Output the (x, y) coordinate of the center of the cell containing the given text.  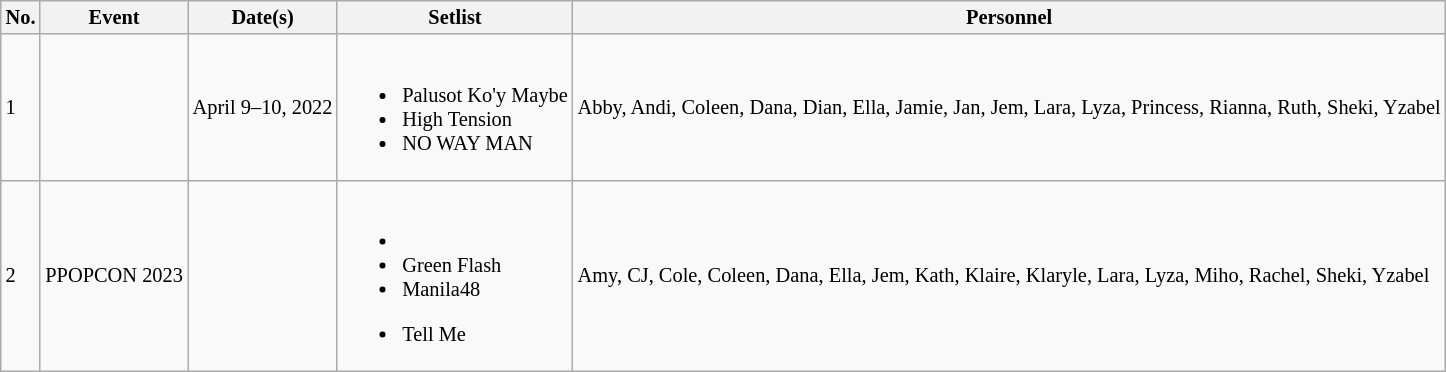
1 (21, 107)
PPOPCON 2023 (114, 276)
No. (21, 17)
Green FlashManila48Tell Me (454, 276)
Palusot Ko'y MaybeHigh TensionNO WAY MAN (454, 107)
April 9–10, 2022 (263, 107)
Date(s) (263, 17)
Personnel (1010, 17)
Event (114, 17)
Amy, CJ, Cole, Coleen, Dana, Ella, Jem, Kath, Klaire, Klaryle, Lara, Lyza, Miho, Rachel, Sheki, Yzabel (1010, 276)
2 (21, 276)
Setlist (454, 17)
Abby, Andi, Coleen, Dana, Dian, Ella, Jamie, Jan, Jem, Lara, Lyza, Princess, Rianna, Ruth, Sheki, Yzabel (1010, 107)
